Detect which cell encompasses the target text, then output its (x, y) center coordinate. 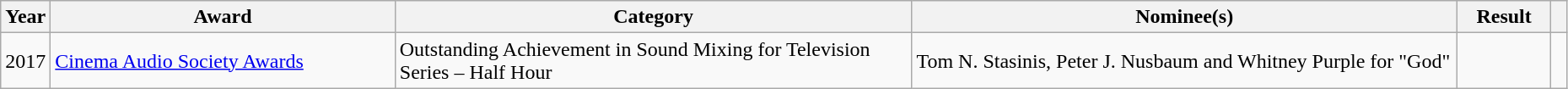
Nominee(s) (1184, 17)
Cinema Audio Society Awards (223, 61)
Tom N. Stasinis, Peter J. Nusbaum and Whitney Purple for "God" (1184, 61)
Award (223, 17)
Year (25, 17)
Outstanding Achievement in Sound Mixing for Television Series – Half Hour (653, 61)
Category (653, 17)
Result (1503, 17)
2017 (25, 61)
